Search for the cell housing the specified text and yield its (X, Y) center coordinate. 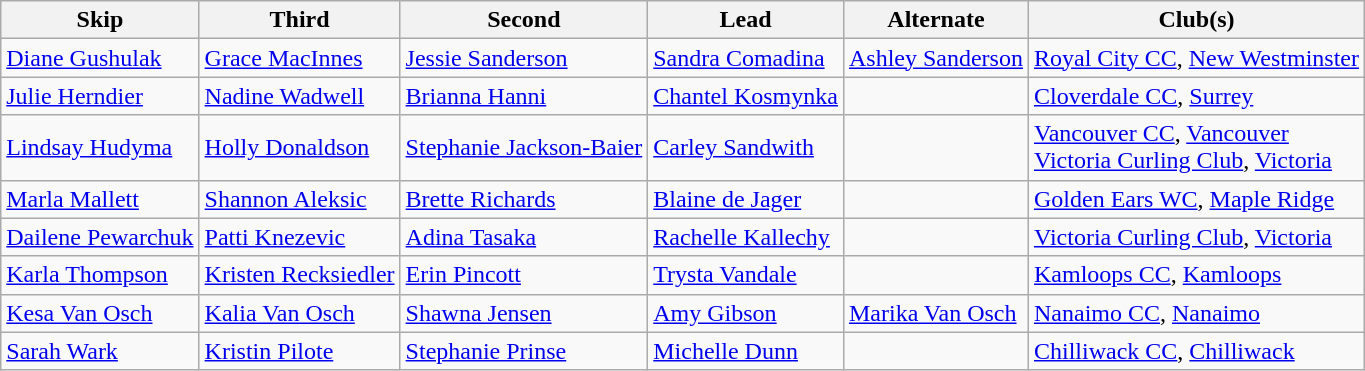
Shawna Jensen (524, 313)
Trysta Vandale (746, 275)
Erin Pincott (524, 275)
Patti Knezevic (300, 237)
Club(s) (1196, 20)
Cloverdale CC, Surrey (1196, 96)
Grace MacInnes (300, 58)
Victoria Curling Club, Victoria (1196, 237)
Michelle Dunn (746, 351)
Shannon Aleksic (300, 199)
Lindsay Hudyma (100, 148)
Diane Gushulak (100, 58)
Brette Richards (524, 199)
Adina Tasaka (524, 237)
Golden Ears WC, Maple Ridge (1196, 199)
Stephanie Jackson-Baier (524, 148)
Blaine de Jager (746, 199)
Marla Mallett (100, 199)
Jessie Sanderson (524, 58)
Holly Donaldson (300, 148)
Karla Thompson (100, 275)
Rachelle Kallechy (746, 237)
Chantel Kosmynka (746, 96)
Julie Herndier (100, 96)
Marika Van Osch (936, 313)
Stephanie Prinse (524, 351)
Chilliwack CC, Chilliwack (1196, 351)
Nanaimo CC, Nanaimo (1196, 313)
Ashley Sanderson (936, 58)
Skip (100, 20)
Vancouver CC, Vancouver Victoria Curling Club, Victoria (1196, 148)
Amy Gibson (746, 313)
Dailene Pewarchuk (100, 237)
Kristen Recksiedler (300, 275)
Royal City CC, New Westminster (1196, 58)
Nadine Wadwell (300, 96)
Kristin Pilote (300, 351)
Sarah Wark (100, 351)
Sandra Comadina (746, 58)
Third (300, 20)
Carley Sandwith (746, 148)
Brianna Hanni (524, 96)
Kalia Van Osch (300, 313)
Lead (746, 20)
Second (524, 20)
Kesa Van Osch (100, 313)
Kamloops CC, Kamloops (1196, 275)
Alternate (936, 20)
